Provide the [X, Y] coordinate of the cell's center where the given text is located.  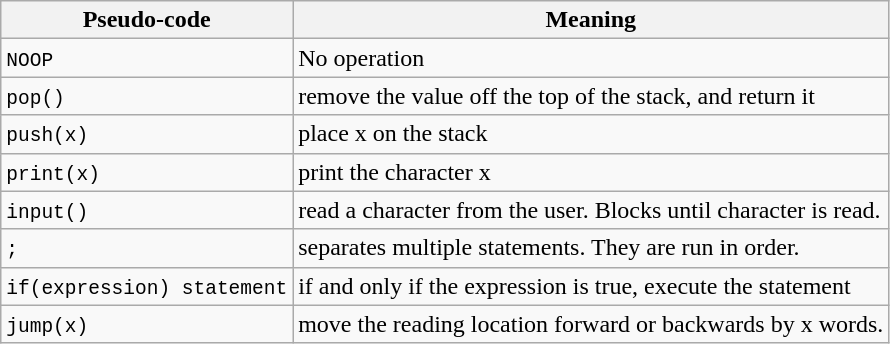
Pseudo-code [147, 20]
if and only if the expression is true, execute the statement [591, 286]
remove the value off the top of the stack, and return it [591, 96]
push(x) [147, 134]
read a character from the user. Blocks until character is read. [591, 210]
print(x) [147, 172]
input() [147, 210]
pop() [147, 96]
print the character x [591, 172]
separates multiple statements. They are run in order. [591, 248]
jump(x) [147, 324]
place x on the stack [591, 134]
Meaning [591, 20]
No operation [591, 58]
if(expression) statement [147, 286]
; [147, 248]
NOOP [147, 58]
move the reading location forward or backwards by x words. [591, 324]
